Search for the cell housing the specified text and yield its (x, y) center coordinate. 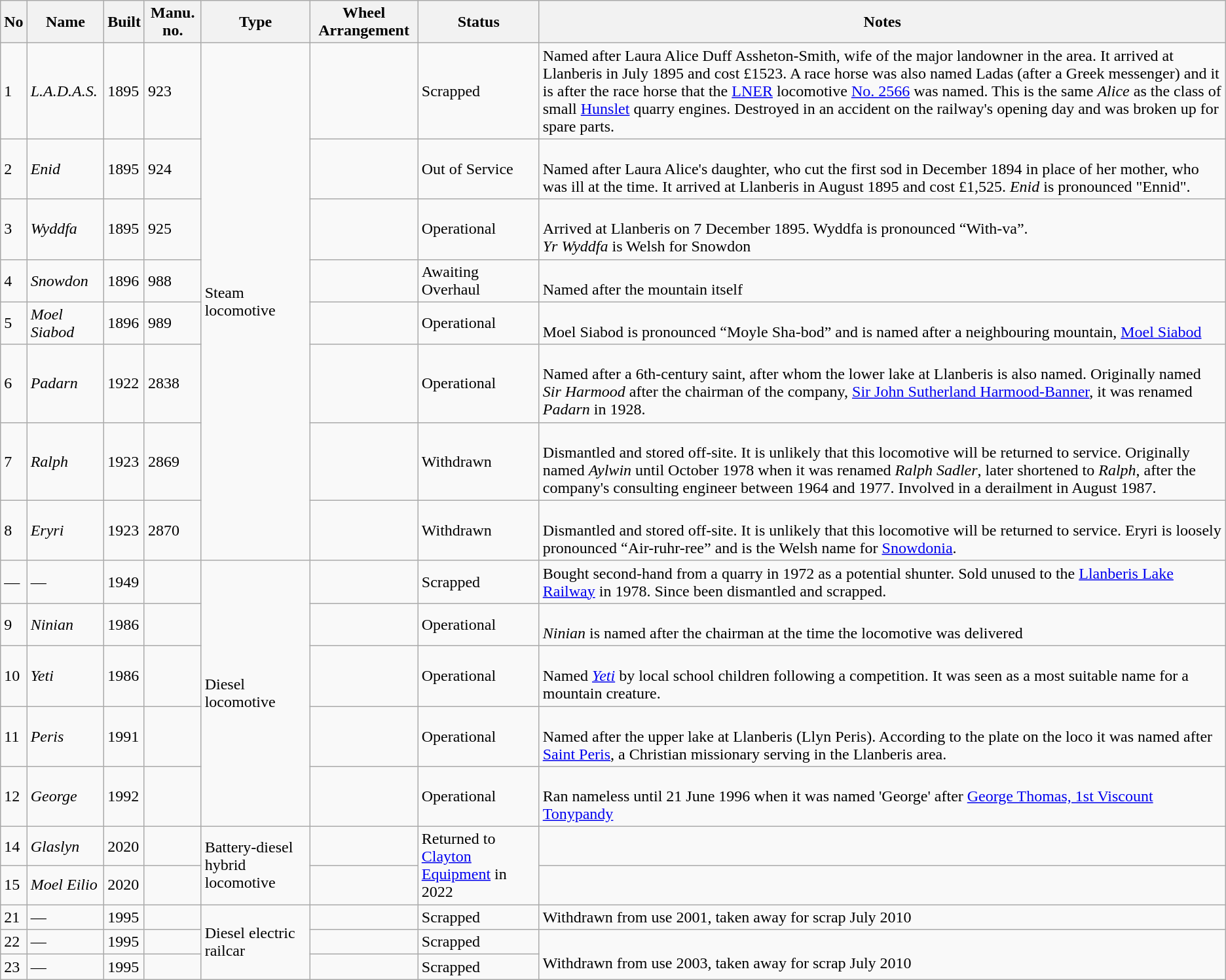
Name (65, 22)
Ninian (65, 625)
Status (478, 22)
Snowdon (65, 280)
5 (14, 323)
Built (124, 22)
Moel Siabod (65, 323)
1 (14, 91)
989 (173, 323)
L.A.D.A.S. (65, 91)
Ralph (65, 461)
Padarn (65, 384)
Ninian is named after the chairman at the time the locomotive was delivered (882, 625)
Ran nameless until 21 June 1996 when it was named 'George' after George Thomas, 1st Viscount Tonypandy (882, 797)
11 (14, 736)
Type (255, 22)
8 (14, 530)
Enid (65, 169)
No (14, 22)
Named after the mountain itself (882, 280)
15 (14, 885)
Diesel locomotive (255, 693)
Battery-diesel hybrid locomotive (255, 865)
Named Yeti by local school children following a competition. It was seen as a most suitable name for a mountain creature. (882, 676)
1922 (124, 384)
2869 (173, 461)
7 (14, 461)
Glaslyn (65, 846)
Diesel electric railcar (255, 942)
Withdrawn from use 2003, taken away for scrap July 2010 (882, 954)
Peris (65, 736)
Yeti (65, 676)
23 (14, 967)
925 (173, 229)
12 (14, 797)
Moel Siabod is pronounced “Moyle Sha-bod” and is named after a neighbouring mountain, Moel Siabod (882, 323)
1991 (124, 736)
988 (173, 280)
2838 (173, 384)
Withdrawn from use 2001, taken away for scrap July 2010 (882, 917)
923 (173, 91)
Steam locomotive (255, 302)
Notes (882, 22)
Moel Eilio (65, 885)
2 (14, 169)
Wyddfa (65, 229)
1992 (124, 797)
924 (173, 169)
14 (14, 846)
10 (14, 676)
9 (14, 625)
Arrived at Llanberis on 7 December 1895. Wyddfa is pronounced “With-va”.Yr Wyddfa is Welsh for Snowdon (882, 229)
Returned to Clayton Equipment in 2022 (478, 865)
6 (14, 384)
21 (14, 917)
22 (14, 942)
Eryri (65, 530)
Manu. no. (173, 22)
2870 (173, 530)
Out of Service (478, 169)
1949 (124, 581)
George (65, 797)
4 (14, 280)
Awaiting Overhaul (478, 280)
3 (14, 229)
Wheel Arrangement (364, 22)
